Pinpoint the cell where the given text exists, returning its [X, Y] midpoint coordinate. 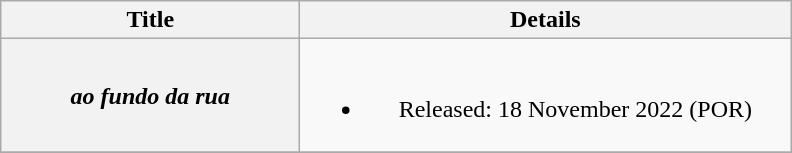
ao fundo da rua [150, 96]
Title [150, 20]
Released: 18 November 2022 (POR) [546, 96]
Details [546, 20]
